Find where the given text appears and provide that cell's center as (x, y) coordinate. 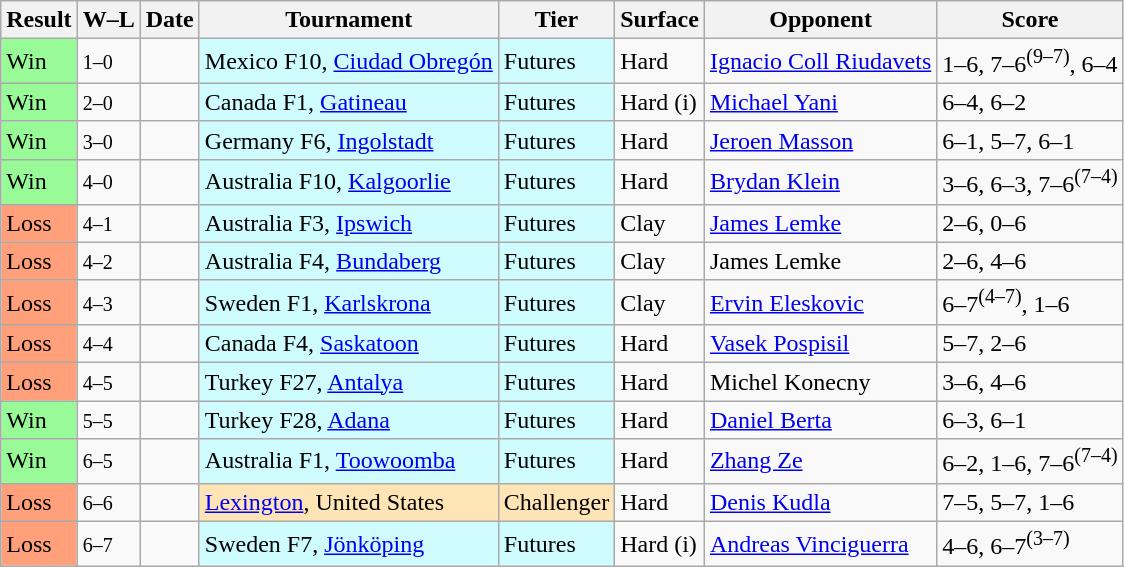
4–5 (108, 382)
4–3 (108, 302)
Jeroen Masson (820, 140)
5–5 (108, 420)
Zhang Ze (820, 462)
2–6, 4–6 (1030, 261)
6–1, 5–7, 6–1 (1030, 140)
6–4, 6–2 (1030, 102)
3–0 (108, 140)
6–3, 6–1 (1030, 420)
Sweden F1, Karlskrona (348, 302)
Mexico F10, Ciudad Obregón (348, 62)
3–6, 4–6 (1030, 382)
6–7 (108, 544)
Tournament (348, 20)
6–2, 1–6, 7–6(7–4) (1030, 462)
4–4 (108, 344)
6–6 (108, 502)
1–6, 7–6(9–7), 6–4 (1030, 62)
Australia F10, Kalgoorlie (348, 182)
Daniel Berta (820, 420)
6–5 (108, 462)
Tier (556, 20)
Turkey F28, Adana (348, 420)
Michael Yani (820, 102)
Germany F6, Ingolstadt (348, 140)
4–1 (108, 223)
Lexington, United States (348, 502)
2–0 (108, 102)
Surface (660, 20)
Denis Kudla (820, 502)
Challenger (556, 502)
5–7, 2–6 (1030, 344)
1–0 (108, 62)
Opponent (820, 20)
Turkey F27, Antalya (348, 382)
Canada F1, Gatineau (348, 102)
Sweden F7, Jönköping (348, 544)
3–6, 6–3, 7–6(7–4) (1030, 182)
Canada F4, Saskatoon (348, 344)
6–7(4–7), 1–6 (1030, 302)
Australia F3, Ipswich (348, 223)
Date (170, 20)
Australia F4, Bundaberg (348, 261)
4–2 (108, 261)
2–6, 0–6 (1030, 223)
Result (39, 20)
Ervin Eleskovic (820, 302)
Score (1030, 20)
W–L (108, 20)
Andreas Vinciguerra (820, 544)
Vasek Pospisil (820, 344)
Australia F1, Toowoomba (348, 462)
7–5, 5–7, 1–6 (1030, 502)
Ignacio Coll Riudavets (820, 62)
Brydan Klein (820, 182)
4–0 (108, 182)
4–6, 6–7(3–7) (1030, 544)
Michel Konecny (820, 382)
